Locate the cell with the specified text and output its [X, Y] center coordinate. 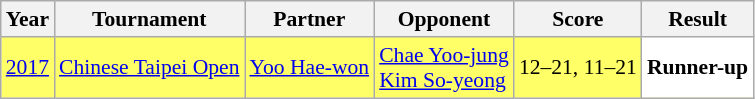
Partner [309, 19]
Runner-up [698, 68]
Result [698, 19]
Tournament [149, 19]
12–21, 11–21 [578, 68]
Yoo Hae-won [309, 68]
Opponent [444, 19]
Year [28, 19]
Chinese Taipei Open [149, 68]
2017 [28, 68]
Score [578, 19]
Chae Yoo-jung Kim So-yeong [444, 68]
